Search for the cell housing the specified text and yield its [x, y] center coordinate. 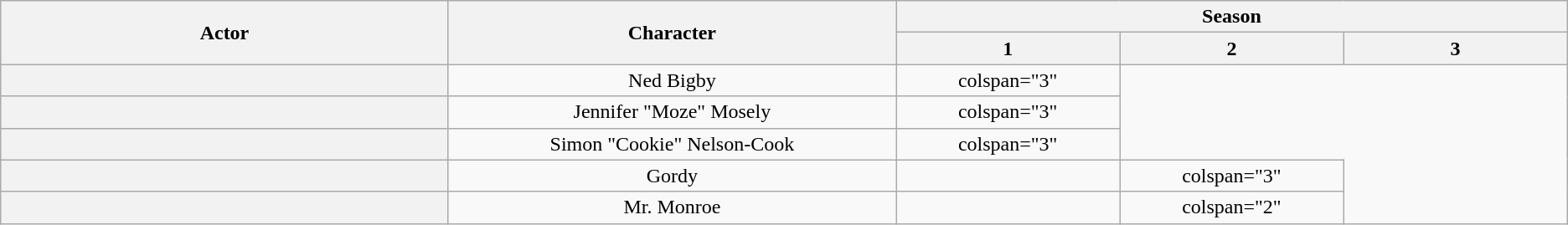
Ned Bigby [672, 80]
Character [672, 33]
Actor [224, 33]
Gordy [672, 176]
3 [1456, 49]
1 [1008, 49]
Season [1232, 17]
Mr. Monroe [672, 207]
Simon "Cookie" Nelson-Cook [672, 144]
2 [1231, 49]
colspan="2" [1231, 207]
Jennifer "Moze" Mosely [672, 112]
